Capture the cell that displays the provided text and extract its (x, y) central coordinate. 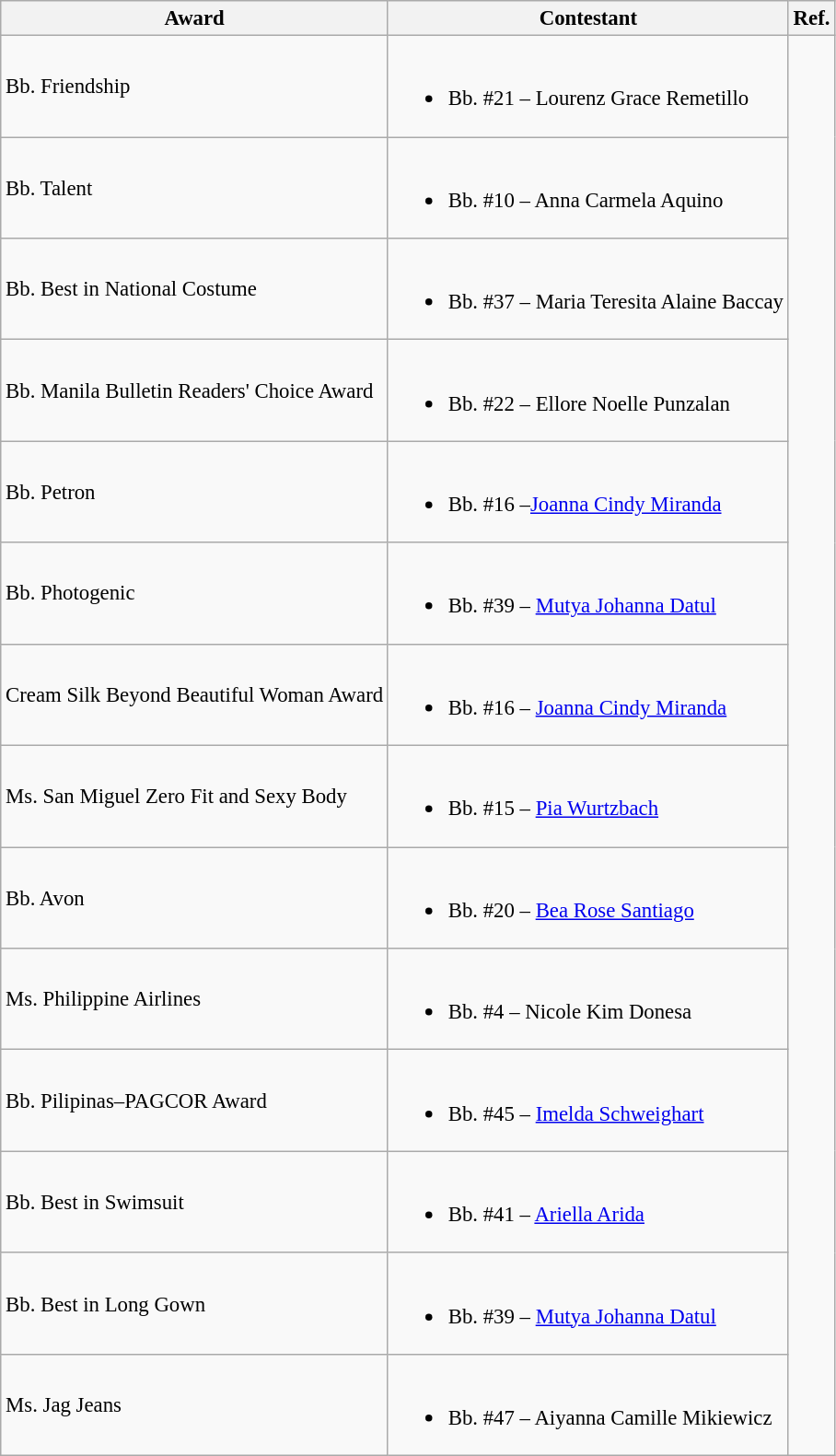
Bb. Best in Long Gown (195, 1303)
Bb. Pilipinas–PAGCOR Award (195, 1101)
Contestant (587, 18)
Bb. #47 – Aiyanna Camille Mikiewicz (587, 1405)
Bb. #15 – Pia Wurtzbach (587, 797)
Bb. #16 –Joanna Cindy Miranda (587, 492)
Bb. Best in National Costume (195, 289)
Bb. Avon (195, 898)
Ms. Philippine Airlines (195, 999)
Bb. Photogenic (195, 593)
Bb. Friendship (195, 87)
Bb. #21 – Lourenz Grace Remetillo (587, 87)
Bb. #22 – Ellore Noelle Punzalan (587, 390)
Bb. Talent (195, 188)
Bb. #16 – Joanna Cindy Miranda (587, 694)
Bb. #37 – Maria Teresita Alaine Baccay (587, 289)
Ms. San Miguel Zero Fit and Sexy Body (195, 797)
Cream Silk Beyond Beautiful Woman Award (195, 694)
Bb. #45 – Imelda Schweighart (587, 1101)
Bb. #20 – Bea Rose Santiago (587, 898)
Bb. Petron (195, 492)
Ref. (811, 18)
Bb. Best in Swimsuit (195, 1202)
Bb. #4 – Nicole Kim Donesa (587, 999)
Award (195, 18)
Ms. Jag Jeans (195, 1405)
Bb. #10 – Anna Carmela Aquino (587, 188)
Bb. Manila Bulletin Readers' Choice Award (195, 390)
Bb. #41 – Ariella Arida (587, 1202)
